Locate the cell with the specified text and output its (x, y) center coordinate. 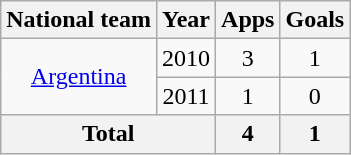
Goals (315, 20)
0 (315, 96)
2010 (186, 58)
Argentina (79, 77)
Apps (248, 20)
National team (79, 20)
Total (108, 134)
4 (248, 134)
3 (248, 58)
2011 (186, 96)
Year (186, 20)
